Search for the cell housing the specified text and yield its (X, Y) center coordinate. 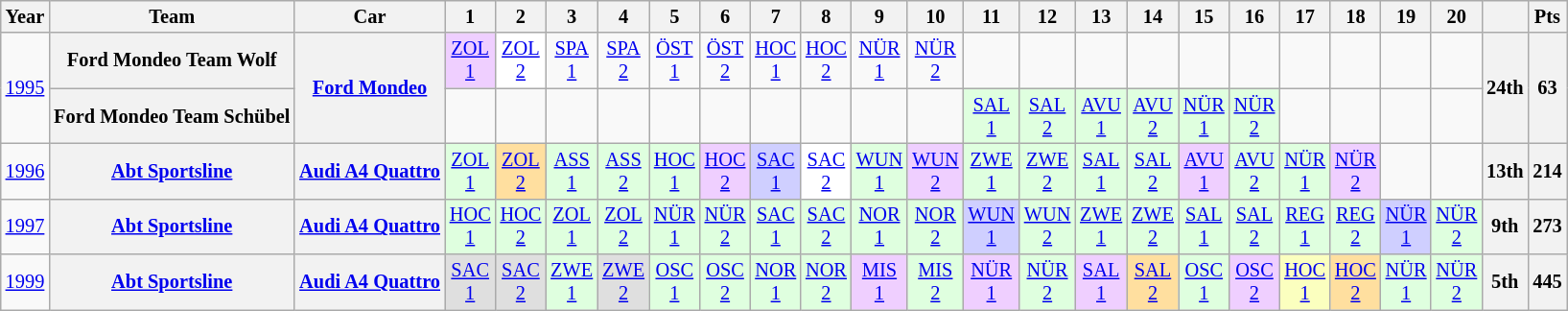
1996 (25, 171)
8 (827, 16)
9 (879, 16)
7 (775, 16)
20 (1456, 16)
2 (522, 16)
445 (1547, 282)
10 (935, 16)
214 (1547, 171)
Ford Mondeo (370, 88)
ÖST2 (725, 60)
6 (725, 16)
11 (992, 16)
Year (25, 16)
13th (1505, 171)
Pts (1547, 16)
REG2 (1356, 227)
5 (675, 16)
18 (1356, 16)
3 (572, 16)
15 (1205, 16)
ASS1 (572, 171)
273 (1547, 227)
9th (1505, 227)
ÖST1 (675, 60)
1999 (25, 282)
SPA1 (572, 60)
Ford Mondeo Team Schübel (172, 116)
MIS2 (935, 282)
19 (1406, 16)
REG1 (1304, 227)
14 (1153, 16)
MIS1 (879, 282)
12 (1047, 16)
Car (370, 16)
63 (1547, 88)
16 (1254, 16)
1997 (25, 227)
1 (470, 16)
1995 (25, 88)
17 (1304, 16)
4 (623, 16)
24th (1505, 88)
SPA2 (623, 60)
Ford Mondeo Team Wolf (172, 60)
13 (1101, 16)
Team (172, 16)
5th (1505, 282)
ASS2 (623, 171)
